Scan for the cell matching the given text and deliver its (x, y) coordinate at center. 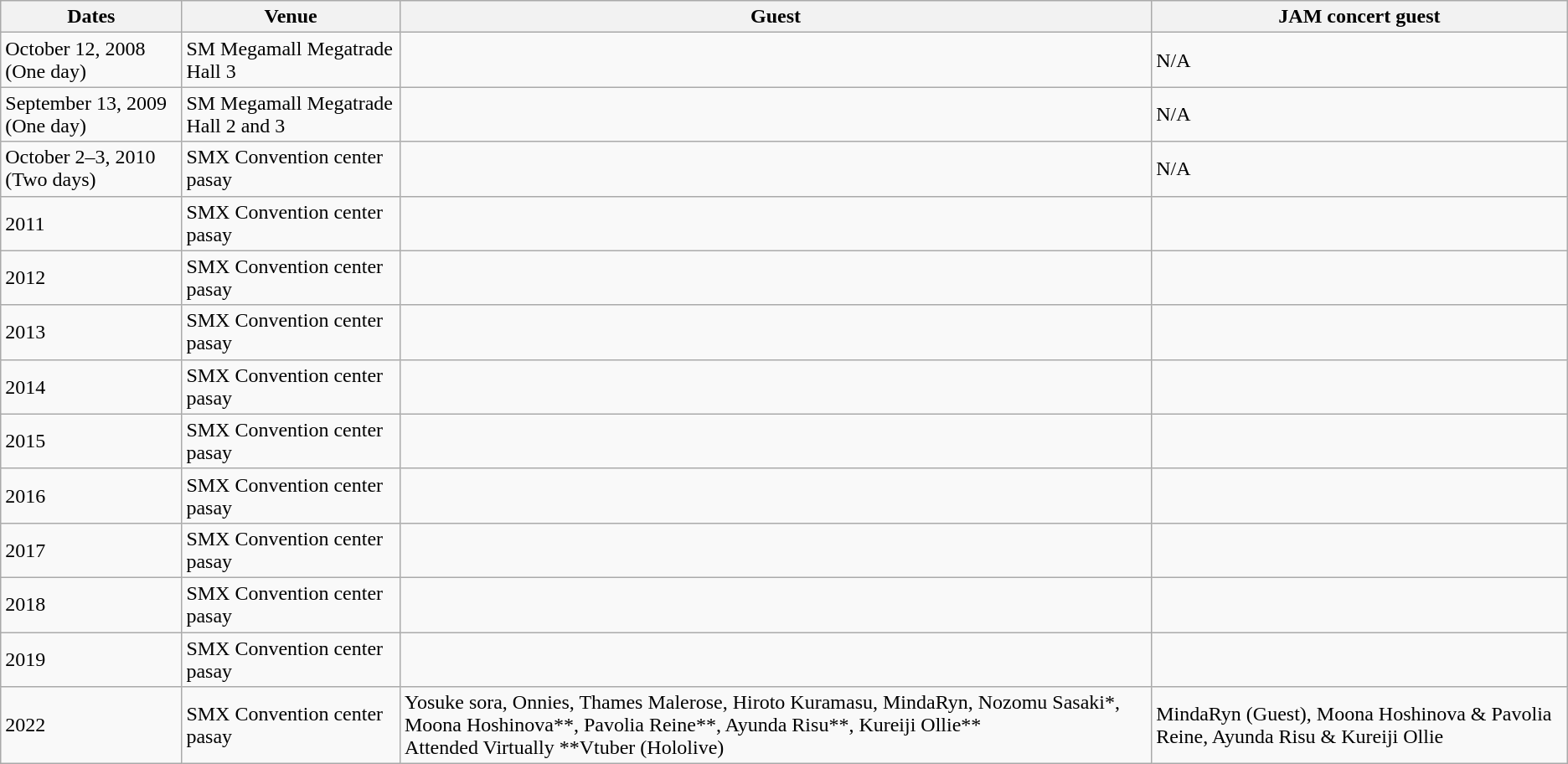
October 12, 2008 (One day) (91, 60)
MindaRyn (Guest), Moona Hoshinova & Pavolia Reine, Ayunda Risu & Kureiji Ollie (1360, 725)
2014 (91, 387)
SM Megamall Megatrade Hall 3 (291, 60)
2012 (91, 278)
2016 (91, 496)
Dates (91, 17)
SM Megamall Megatrade Hall 2 and 3 (291, 114)
2022 (91, 725)
2019 (91, 658)
2011 (91, 223)
2015 (91, 441)
Venue (291, 17)
2013 (91, 332)
2018 (91, 605)
September 13, 2009 (One day) (91, 114)
JAM concert guest (1360, 17)
Guest (776, 17)
2017 (91, 550)
October 2–3, 2010 (Two days) (91, 169)
